Locate the cell with the specified text and output its [X, Y] center coordinate. 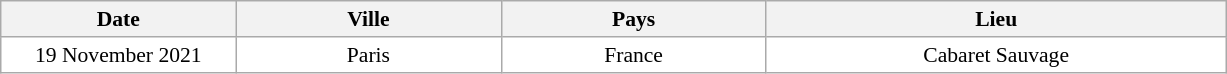
France [634, 55]
Pays [634, 19]
Date [118, 19]
19 November 2021 [118, 55]
Ville [368, 19]
Cabaret Sauvage [996, 55]
Paris [368, 55]
Lieu [996, 19]
